Extract the [X, Y] coordinate from the center of the cell holding the provided text.  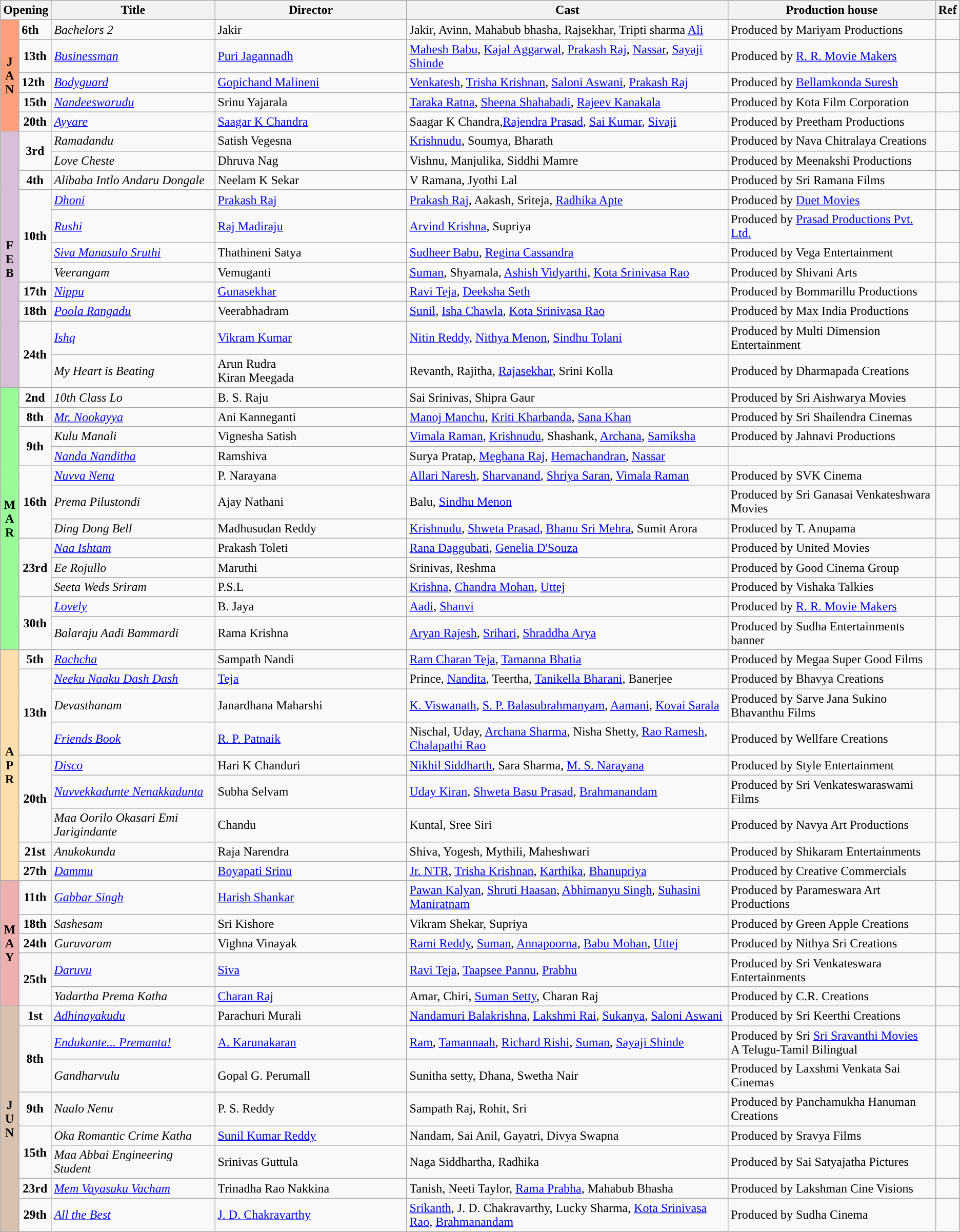
Produced by Shikaram Entertainments [832, 851]
Mahesh Babu, Kajal Aggarwal, Prakash Raj, Nassar, Sayaji Shinde [567, 56]
MAY [10, 943]
Produced by Shivani Arts [832, 272]
Nandam, Sai Anil, Gayatri, Divya Swapna [567, 1136]
Vikram Kumar [311, 337]
Production house [832, 10]
Sai Srinivas, Shipra Gaur [567, 398]
Oka Romantic Crime Katha [133, 1136]
Title [133, 10]
Disco [133, 765]
27th [35, 871]
Trinadha Rao Nakkina [311, 1188]
Krishnudu, Soumya, Bharath [567, 141]
Gopal G. Perumall [311, 1076]
Gunasekhar [311, 292]
Revanth, Rajitha, Rajasekhar, Srini Kolla [567, 371]
Siva [311, 969]
Shiva, Yogesh, Mythili, Maheshwari [567, 851]
APR [10, 765]
Kuntal, Sree Siri [567, 825]
Daruvu [133, 969]
Naga Siddhartha, Radhika [567, 1162]
Maa Abbai Engineering Student [133, 1162]
J. D. Chakravarthy [311, 1215]
2nd [35, 398]
Naalo Nenu [133, 1109]
Produced by Duet Movies [832, 200]
Produced by Nava Chitralaya Creations [832, 141]
JAN [10, 76]
Aryan Rajesh, Srihari, Shraddha Arya [567, 633]
Puri Jagannadh [311, 56]
Subha Selvam [311, 792]
Gabbar Singh [133, 898]
Rushi [133, 226]
Produced by Preetham Productions [832, 122]
Produced by Lakshman Cine Visions [832, 1188]
Sunil Kumar Reddy [311, 1136]
Produced by Wellfare Creations [832, 739]
Nandamuri Balakrishna, Lakshmi Rai, Sukanya, Saloni Aswani [567, 1016]
Friends Book [133, 739]
Vignesha Satish [311, 436]
Guruvaram [133, 943]
Saagar K Chandra [311, 122]
B. Jaya [311, 606]
Produced by Sudha Cinema [832, 1215]
Sunitha setty, Dhana, Swetha Nair [567, 1076]
Ramshiva [311, 456]
Produced by Sarve Jana Sukino Bhavanthu Films [832, 706]
Prema Pilustondi [133, 502]
Nandeeswarudu [133, 102]
V Ramana, Jyothi Lal [567, 180]
Produced by Prasad Productions Pvt. Ltd. [832, 226]
Ravi Teja, Deeksha Seth [567, 292]
Srinivas, Reshma [567, 567]
Ramadandu [133, 141]
Nanda Nanditha [133, 456]
Produced by Panchamukha Hanuman Creations [832, 1109]
Neeku Naaku Dash Dash [133, 679]
Produced by T. Anupama [832, 528]
Produced by Mariyam Productions [832, 30]
Prakash Toleti [311, 548]
Cast [567, 10]
Sunil, Isha Chawla, Kota Srinivasa Rao [567, 311]
Sudheer Babu, Regina Cassandra [567, 252]
MAR [10, 519]
Produced by Navya Art Productions [832, 825]
Ref [948, 10]
Aadi, Shanvi [567, 606]
Siva Manasulo Sruthi [133, 252]
Produced by Sri Aishwarya Movies [832, 398]
Nischal, Uday, Archana Sharma, Nisha Shetty, Rao Ramesh, Chalapathi Rao [567, 739]
Pawan Kalyan, Shruti Haasan, Abhimanyu Singh, Suhasini Maniratnam [567, 898]
Vishnu, Manjulika, Siddhi Mamre [567, 161]
Vimala Raman, Krishnudu, Shashank, Archana, Samiksha [567, 436]
Gandharvulu [133, 1076]
R. P. Patnaik [311, 739]
Boyapati Srinu [311, 871]
1st [35, 1016]
Tanish, Neeti Taylor, Rama Prabha, Mahabub Bhasha [567, 1188]
Ram, Tamannaah, Richard Rishi, Suman, Sayaji Shinde [567, 1042]
Produced by Vega Entertainment [832, 252]
Lovely [133, 606]
Alibaba Intlo Andaru Dongale [133, 180]
Produced by SVK Cinema [832, 475]
Nuvvekkadunte Nenakkadunta [133, 792]
A. Karunakaran [311, 1042]
Jr. NTR, Trisha Krishnan, Karthika, Bhanupriya [567, 871]
Produced by Sri Venkateswara Entertainments [832, 969]
Harish Shankar [311, 898]
Venkatesh, Trisha Krishnan, Saloni Aswani, Prakash Raj [567, 83]
Produced by Sudha Entertainments banner [832, 633]
Nikhil Siddharth, Sara Sharma, M. S. Narayana [567, 765]
Krishna, Chandra Mohan, Uttej [567, 587]
Jakir [311, 30]
Jakir, Avinn, Mahabub bhasha, Rajsekhar, Tripti sharma Ali [567, 30]
Produced by Bhavya Creations [832, 679]
Taraka Ratna, Sheena Shahabadi, Rajeev Kanakala [567, 102]
Produced by Bommarillu Productions [832, 292]
Veerabhadram [311, 311]
Dhoni [133, 200]
Produced by Style Entertainment [832, 765]
Mr. Nookayya [133, 417]
Produced by Kota Film Corporation [832, 102]
Janardhana Maharshi [311, 706]
Rachcha [133, 660]
Allari Naresh, Sharvanand, Shriya Saran, Vimala Raman [567, 475]
All the Best [133, 1215]
Kulu Manali [133, 436]
Devasthanam [133, 706]
P. S. Reddy [311, 1109]
Produced by Green Apple Creations [832, 924]
JUN [10, 1119]
Produced by Laxshmi Venkata Sai Cinemas [832, 1076]
Yadartha Prema Katha [133, 996]
Director [311, 10]
Raja Narendra [311, 851]
12th [35, 83]
16th [35, 502]
Nuvva Nena [133, 475]
17th [35, 292]
My Heart is Beating [133, 371]
Produced by Megaa Super Good Films [832, 660]
Vikram Shekar, Supriya [567, 924]
Produced by Parameswara Art Productions [832, 898]
Prakash Raj, Aakash, Sriteja, Radhika Apte [567, 200]
Produced by United Movies [832, 548]
Nippu [133, 292]
Produced by Dharmapada Creations [832, 371]
Ishq [133, 337]
Dammu [133, 871]
Raj Madiraju [311, 226]
Poola Rangadu [133, 311]
Produced by Max India Productions [832, 311]
Produced by Meenakshi Productions [832, 161]
Ding Dong Bell [133, 528]
Ani Kanneganti [311, 417]
25th [35, 980]
Krishnudu, Shweta Prasad, Bhanu Sri Mehra, Sumit Arora [567, 528]
Charan Raj [311, 996]
Rami Reddy, Suman, Annapoorna, Babu Mohan, Uttej [567, 943]
Vemuganti [311, 272]
Ravi Teja, Taapsee Pannu, Prabhu [567, 969]
Srinu Yajarala [311, 102]
Thathineni Satya [311, 252]
Ram Charan Teja, Tamanna Bhatia [567, 660]
Opening [26, 10]
Balaraju Aadi Bammardi [133, 633]
Maa Oorilo Okasari Emi Jarigindante [133, 825]
Neelam K Sekar [311, 180]
Produced by C.R. Creations [832, 996]
Srikanth, J. D. Chakravarthy, Lucky Sharma, Kota Srinivasa Rao, Brahmanandam [567, 1215]
K. Viswanath, S. P. Balasubrahmanyam, Aamani, Kovai Sarala [567, 706]
Ayyare [133, 122]
Dhruva Nag [311, 161]
Rana Daggubati, Genelia D'Souza [567, 548]
Sampath Nandi [311, 660]
Manoj Manchu, Kriti Kharbanda, Sana Khan [567, 417]
Vighna Vinayak [311, 943]
Endukante... Premanta! [133, 1042]
Bodyguard [133, 83]
Uday Kiran, Shweta Basu Prasad, Brahmanandam [567, 792]
Hari K Chanduri [311, 765]
Chandu [311, 825]
Ee Rojullo [133, 567]
Produced by Good Cinema Group [832, 567]
3rd [35, 151]
Rama Krishna [311, 633]
B. S. Raju [311, 398]
Prince, Nandita, Teertha, Tanikella Bharani, Banerjee [567, 679]
Produced by Sri Venkateswaraswami Films [832, 792]
30th [35, 623]
Produced by Vishaka Talkies [832, 587]
Produced by Sri Shailendra Cinemas [832, 417]
Arvind Krishna, Supriya [567, 226]
Naa Ishtam [133, 548]
Prakash Raj [311, 200]
Mem Vayasuku Vacham [133, 1188]
21st [35, 851]
Saagar K Chandra,Rajendra Prasad, Sai Kumar, Sivaji [567, 122]
Balu, Sindhu Menon [567, 502]
5th [35, 660]
Arun RudraKiran Meegada [311, 371]
10th Class Lo [133, 398]
Suman, Shyamala, Ashish Vidyarthi, Kota Srinivasa Rao [567, 272]
Srinivas Guttula [311, 1162]
Bachelors 2 [133, 30]
Seeta Weds Sriram [133, 587]
Love Cheste [133, 161]
Businessman [133, 56]
Produced by Sri Ramana Films [832, 180]
Produced by Sravya Films [832, 1136]
Parachuri Murali [311, 1016]
Produced by Sri Keerthi Creations [832, 1016]
P.S.L [311, 587]
Sampath Raj, Rohit, Sri [567, 1109]
Produced by Sai Satyajatha Pictures [832, 1162]
Produced by Sri Sri Sravanthi MoviesA Telugu-Tamil Bilingual [832, 1042]
Produced by Jahnavi Productions [832, 436]
Amar, Chiri, Suman Setty, Charan Raj [567, 996]
Gopichand Malineni [311, 83]
Sashesam [133, 924]
29th [35, 1215]
Satish Vegesna [311, 141]
Produced by Bellamkonda Suresh [832, 83]
Nitin Reddy, Nithya Menon, Sindhu Tolani [567, 337]
Teja [311, 679]
Produced by Creative Commercials [832, 871]
Maruthi [311, 567]
11th [35, 898]
Produced by Multi Dimension Entertainment [832, 337]
Madhusudan Reddy [311, 528]
4th [35, 180]
6th [35, 30]
P. Narayana [311, 475]
Produced by Nithya Sri Creations [832, 943]
Veerangam [133, 272]
Adhinayakudu [133, 1016]
Sri Kishore [311, 924]
10th [35, 236]
Produced by Sri Ganasai Venkateshwara Movies [832, 502]
FEB [10, 260]
Surya Pratap, Meghana Raj, Hemachandran, Nassar [567, 456]
Ajay Nathani [311, 502]
Anukokunda [133, 851]
